Output the [X, Y] coordinate of the center of the cell containing the given text.  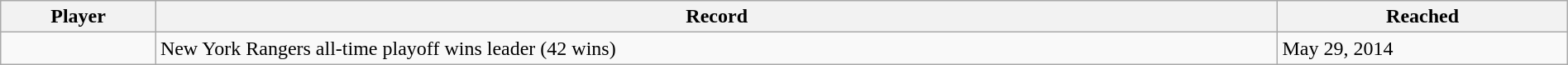
Reached [1422, 17]
Record [716, 17]
Player [79, 17]
May 29, 2014 [1422, 48]
New York Rangers all-time playoff wins leader (42 wins) [716, 48]
